Pinpoint the cell where the given text exists, returning its [x, y] midpoint coordinate. 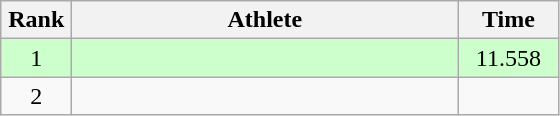
2 [36, 96]
11.558 [508, 58]
Time [508, 20]
1 [36, 58]
Athlete [265, 20]
Rank [36, 20]
